Capture the cell that displays the provided text and extract its [X, Y] central coordinate. 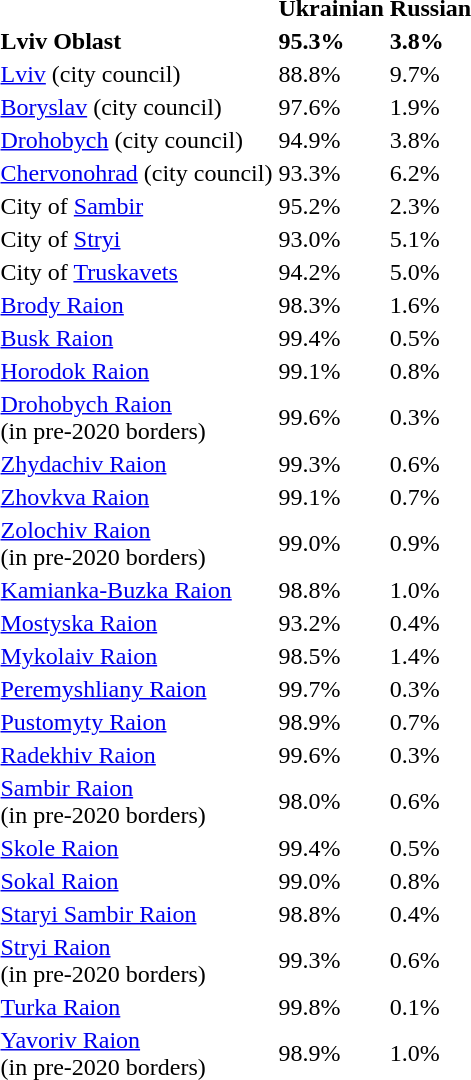
88.8% [331, 74]
93.2% [331, 623]
93.3% [331, 173]
98.5% [331, 656]
93.0% [331, 239]
98.3% [331, 305]
94.2% [331, 272]
99.7% [331, 689]
97.6% [331, 107]
98.0% [331, 802]
95.2% [331, 206]
95.3% [331, 41]
99.8% [331, 1007]
94.9% [331, 140]
98.9% [331, 722]
